Return the [x, y] coordinate for the center point of the cell that contains the specified text.  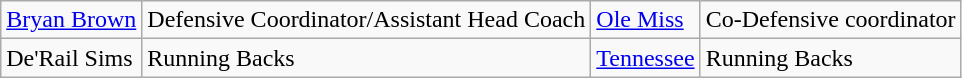
Co-Defensive coordinator [830, 20]
Bryan Brown [72, 20]
Ole Miss [646, 20]
Tennessee [646, 58]
De'Rail Sims [72, 58]
Defensive Coordinator/Assistant Head Coach [366, 20]
